Pinpoint the cell where the given text exists, returning its (X, Y) midpoint coordinate. 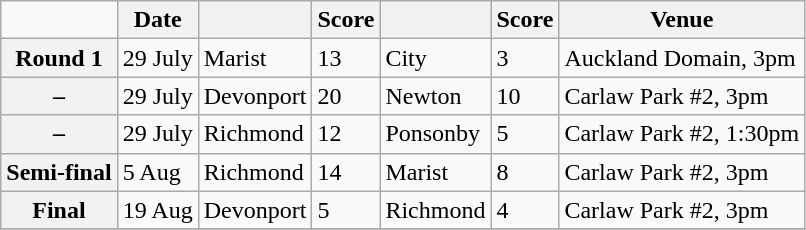
Newton (436, 96)
Date (158, 20)
4 (525, 210)
Semi-final (59, 172)
Ponsonby (436, 134)
Auckland Domain, 3pm (682, 58)
14 (346, 172)
Venue (682, 20)
Carlaw Park #2, 1:30pm (682, 134)
12 (346, 134)
Round 1 (59, 58)
13 (346, 58)
10 (525, 96)
19 Aug (158, 210)
5 Aug (158, 172)
City (436, 58)
Final (59, 210)
8 (525, 172)
20 (346, 96)
3 (525, 58)
